Capture the cell that displays the provided text and extract its (x, y) central coordinate. 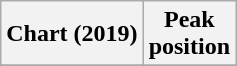
Peakposition (189, 34)
Chart (2019) (72, 34)
